Locate the cell with the specified text and output its (x, y) center coordinate. 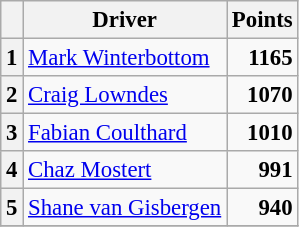
1 (12, 58)
3 (12, 133)
Driver (125, 20)
Shane van Gisbergen (125, 208)
Fabian Coulthard (125, 133)
Points (262, 20)
Craig Lowndes (125, 95)
Chaz Mostert (125, 170)
Mark Winterbottom (125, 58)
2 (12, 95)
940 (262, 208)
1070 (262, 95)
4 (12, 170)
991 (262, 170)
1010 (262, 133)
1165 (262, 58)
5 (12, 208)
